Return (X, Y) of the center of cell containing provided text 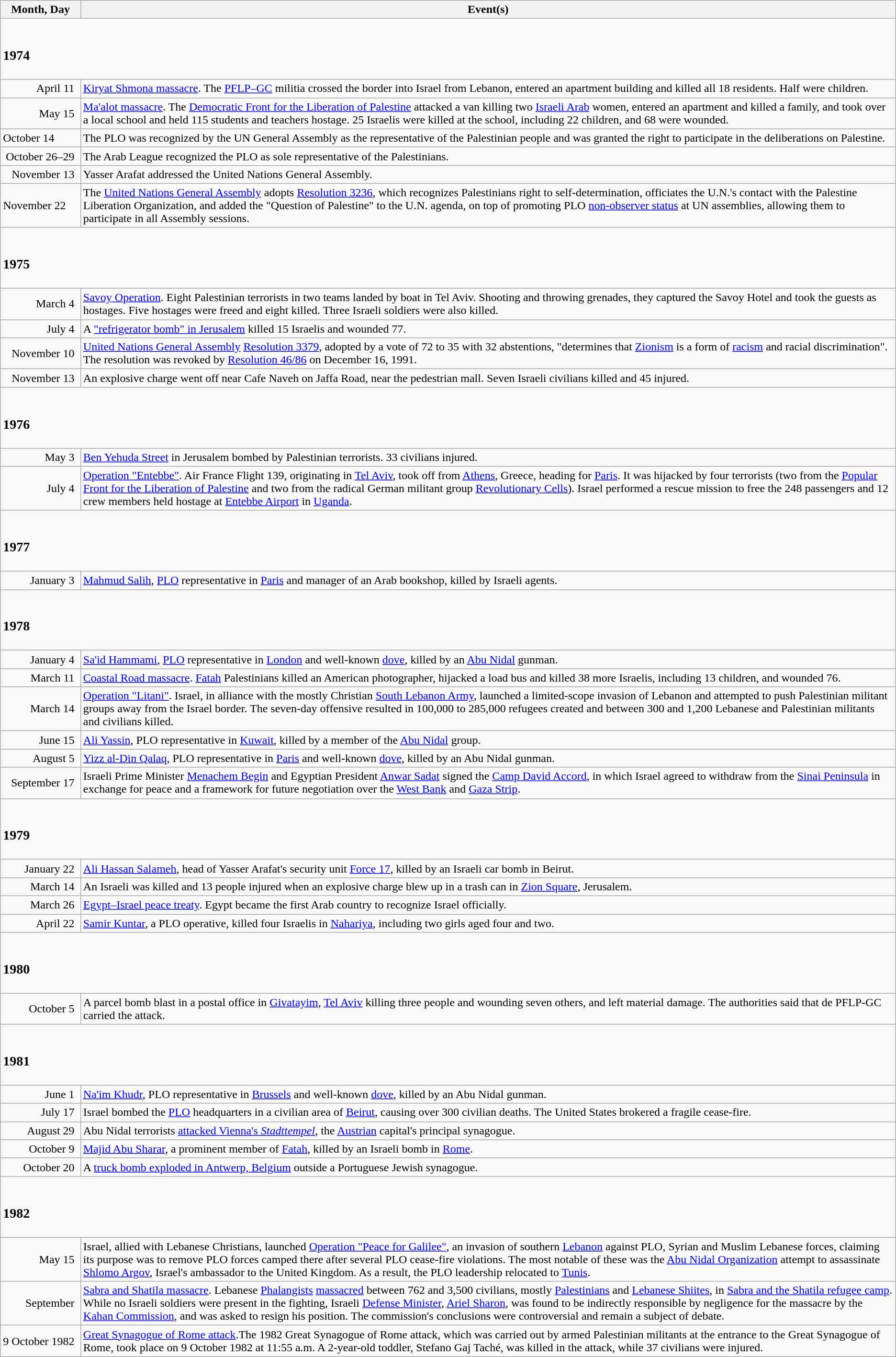
1980 (448, 963)
A "refrigerator bomb" in Jerusalem killed 15 Israelis and wounded 77. (488, 329)
Yasser Arafat addressed the United Nations General Assembly. (488, 174)
March 4 (41, 304)
January 4 (41, 660)
1982 (448, 1206)
Ali Hassan Salameh, head of Yasser Arafat's security unit Force 17, killed by an Israeli car bomb in Beirut. (488, 868)
1978 (448, 620)
June 1 (41, 1094)
November 10 (41, 353)
January 22 (41, 868)
Majid Abu Sharar, a prominent member of Fatah, killed by an Israeli bomb in Rome. (488, 1149)
9 October 1982 (41, 1341)
September 17 (41, 783)
1979 (448, 829)
Mahmud Salih, PLO representative in Paris and manager of an Arab bookshop, killed by Israeli agents. (488, 580)
August 29 (41, 1131)
November 22 (41, 205)
Yizz al-Din Qalaq, PLO representative in Paris and well-known dove, killed by an Abu Nidal gunman. (488, 758)
March 11 (41, 678)
The Arab League recognized the PLO as sole representative of the Palestinians. (488, 156)
April 11 (41, 89)
October 26–29 (41, 156)
April 22 (41, 923)
Ali Yassin, PLO representative in Kuwait, killed by a member of the Abu Nidal group. (488, 740)
Event(s) (488, 10)
June 15 (41, 740)
Month, Day (41, 10)
October 14 (41, 138)
October 20 (41, 1167)
Samir Kuntar, a PLO operative, killed four Israelis in Nahariya, including two girls aged four and two. (488, 923)
March 26 (41, 905)
An Israeli was killed and 13 people injured when an explosive charge blew up in a trash can in Zion Square, Jerusalem. (488, 886)
May 3 (41, 457)
Sa'id Hammami, PLO representative in London and well-known dove, killed by an Abu Nidal gunman. (488, 660)
1975 (448, 258)
Na'im Khudr, PLO representative in Brussels and well-known dove, killed by an Abu Nidal gunman. (488, 1094)
October 5 (41, 1009)
Abu Nidal terrorists attacked Vienna's Stadttempel, the Austrian capital's principal synagogue. (488, 1131)
1981 (448, 1055)
July 17 (41, 1112)
1976 (448, 417)
October 9 (41, 1149)
A truck bomb exploded in Antwerp, Belgium outside a Portuguese Jewish synagogue. (488, 1167)
Israel bombed the PLO headquarters in a civilian area of Beirut, causing over 300 civilian deaths. The United States brokered a fragile cease-fire. (488, 1112)
Egypt–Israel peace treaty. Egypt became the first Arab country to recognize Israel officially. (488, 905)
1977 (448, 541)
January 3 (41, 580)
An explosive charge went off near Cafe Naveh on Jaffa Road, near the pedestrian mall. Seven Israeli civilians killed and 45 injured. (488, 378)
September (41, 1303)
1974 (448, 49)
Ben Yehuda Street in Jerusalem bombed by Palestinian terrorists. 33 civilians injured. (488, 457)
August 5 (41, 758)
